Provide the [x, y] coordinate of the cell's center where the given text is located.  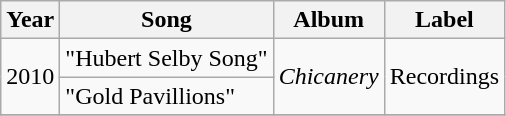
2010 [30, 77]
"Hubert Selby Song" [166, 58]
Album [328, 20]
Year [30, 20]
Recordings [444, 77]
Label [444, 20]
Chicanery [328, 77]
Song [166, 20]
"Gold Pavillions" [166, 96]
